Capture the cell that displays the provided text and extract its [X, Y] central coordinate. 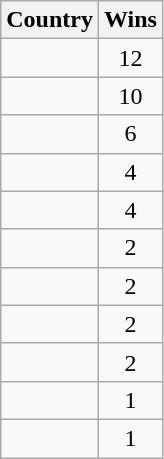
Country [50, 20]
10 [130, 96]
Wins [130, 20]
12 [130, 58]
6 [130, 134]
